Find where the given text appears and provide that cell's center as (X, Y) coordinate. 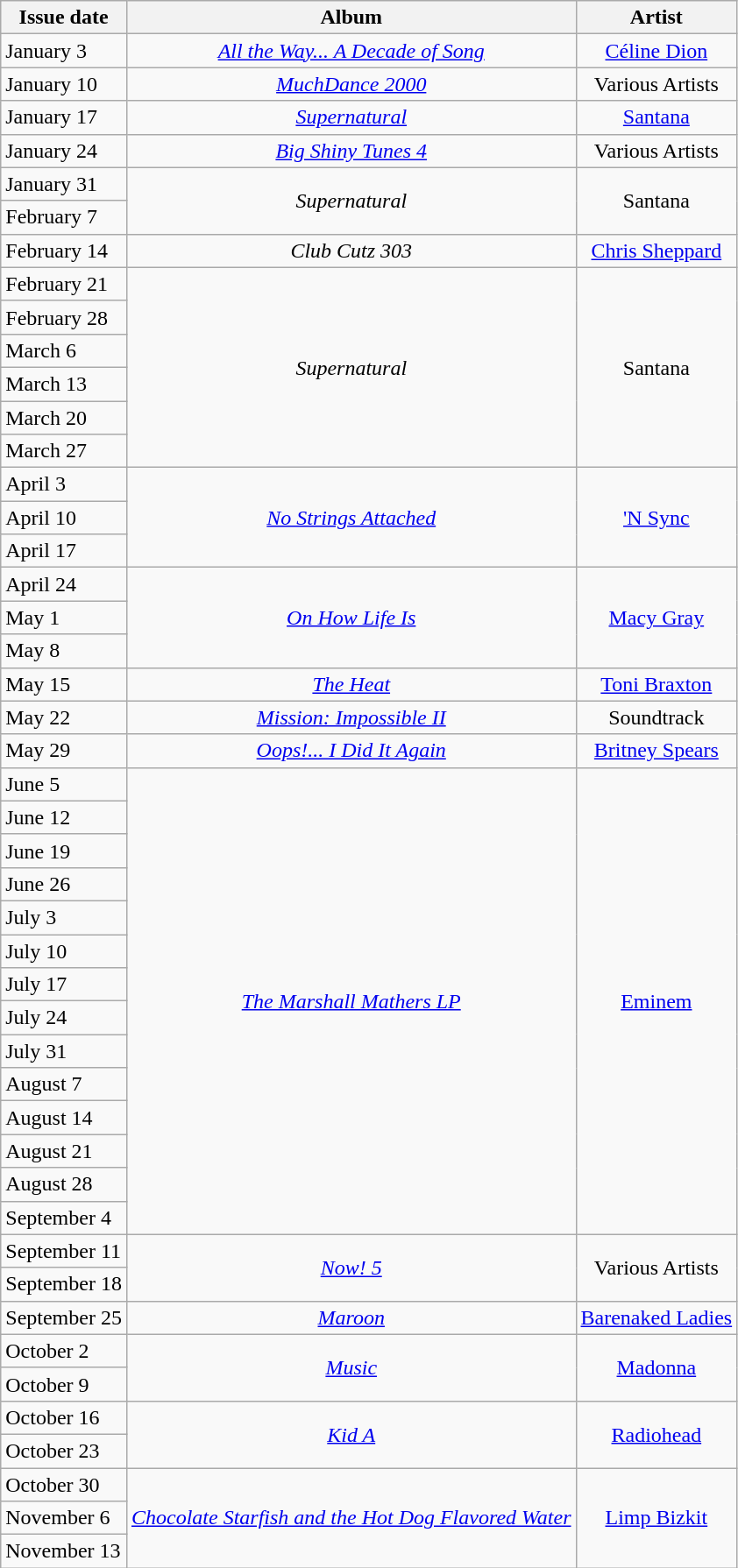
June 26 (64, 884)
Barenaked Ladies (656, 1317)
The Marshall Mathers LP (351, 1000)
Now! 5 (351, 1268)
April 24 (64, 584)
July 31 (64, 1051)
May 29 (64, 751)
January 24 (64, 151)
Artist (656, 18)
March 27 (64, 451)
Music (351, 1367)
July 17 (64, 985)
September 4 (64, 1218)
October 30 (64, 1485)
April 10 (64, 518)
Album (351, 18)
Limp Bizkit (656, 1518)
August 14 (64, 1118)
August 28 (64, 1184)
Toni Braxton (656, 684)
June 19 (64, 851)
February 28 (64, 317)
Radiohead (656, 1434)
March 13 (64, 384)
March 20 (64, 418)
July 10 (64, 950)
Chris Sheppard (656, 251)
MuchDance 2000 (351, 84)
Kid A (351, 1434)
On How Life Is (351, 618)
March 6 (64, 350)
Eminem (656, 1000)
September 18 (64, 1284)
August 7 (64, 1084)
Soundtrack (656, 717)
January 3 (64, 51)
October 9 (64, 1384)
October 2 (64, 1351)
April 3 (64, 484)
Issue date (64, 18)
Oops!... I Did It Again (351, 751)
Maroon (351, 1317)
Club Cutz 303 (351, 251)
September 11 (64, 1251)
Chocolate Starfish and the Hot Dog Flavored Water (351, 1518)
Mission: Impossible II (351, 717)
Madonna (656, 1367)
No Strings Attached (351, 518)
January 31 (64, 184)
September 25 (64, 1317)
October 16 (64, 1417)
May 1 (64, 618)
Britney Spears (656, 751)
January 10 (64, 84)
Macy Gray (656, 618)
'N Sync (656, 518)
The Heat (351, 684)
Big Shiny Tunes 4 (351, 151)
February 14 (64, 251)
November 6 (64, 1518)
Céline Dion (656, 51)
All the Way... A Decade of Song (351, 51)
June 5 (64, 784)
February 21 (64, 284)
November 13 (64, 1551)
July 24 (64, 1018)
June 12 (64, 817)
October 23 (64, 1451)
February 7 (64, 217)
May 15 (64, 684)
May 22 (64, 717)
August 21 (64, 1151)
April 17 (64, 551)
May 8 (64, 651)
July 3 (64, 917)
January 17 (64, 117)
